Return the [x, y] coordinate for the center point of the cell that contains the specified text.  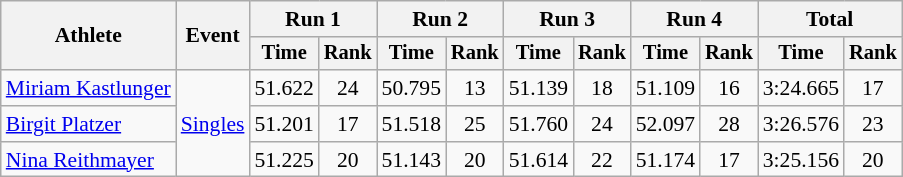
Run 1 [312, 19]
51.109 [666, 88]
23 [873, 124]
Singles [213, 124]
28 [729, 124]
Event [213, 36]
Total [830, 19]
Run 4 [694, 19]
52.097 [666, 124]
3:26.576 [801, 124]
51.139 [538, 88]
51.622 [284, 88]
25 [475, 124]
50.795 [412, 88]
13 [475, 88]
18 [602, 88]
Run 3 [568, 19]
Athlete [88, 36]
Run 2 [440, 19]
Miriam Kastlunger [88, 88]
3:24.665 [801, 88]
Birgit Platzer [88, 124]
51.201 [284, 124]
51.518 [412, 124]
51.760 [538, 124]
16 [729, 88]
